Determine the (X, Y) coordinate at the center of the cell enclosing the given text.  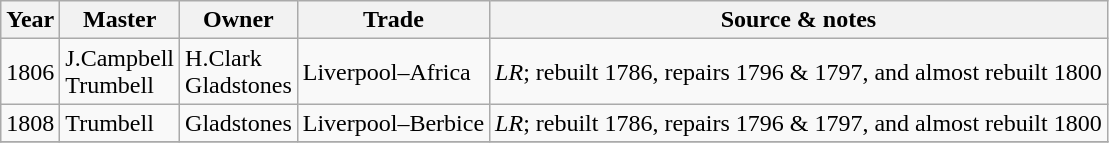
Owner (239, 20)
Gladstones (239, 123)
Trumbell (120, 123)
J.CampbellTrumbell (120, 72)
Master (120, 20)
Liverpool–Berbice (393, 123)
Liverpool–Africa (393, 72)
Trade (393, 20)
1808 (30, 123)
1806 (30, 72)
H.ClarkGladstones (239, 72)
Source & notes (799, 20)
Year (30, 20)
